Scan for the cell matching the given text and deliver its [X, Y] coordinate at center. 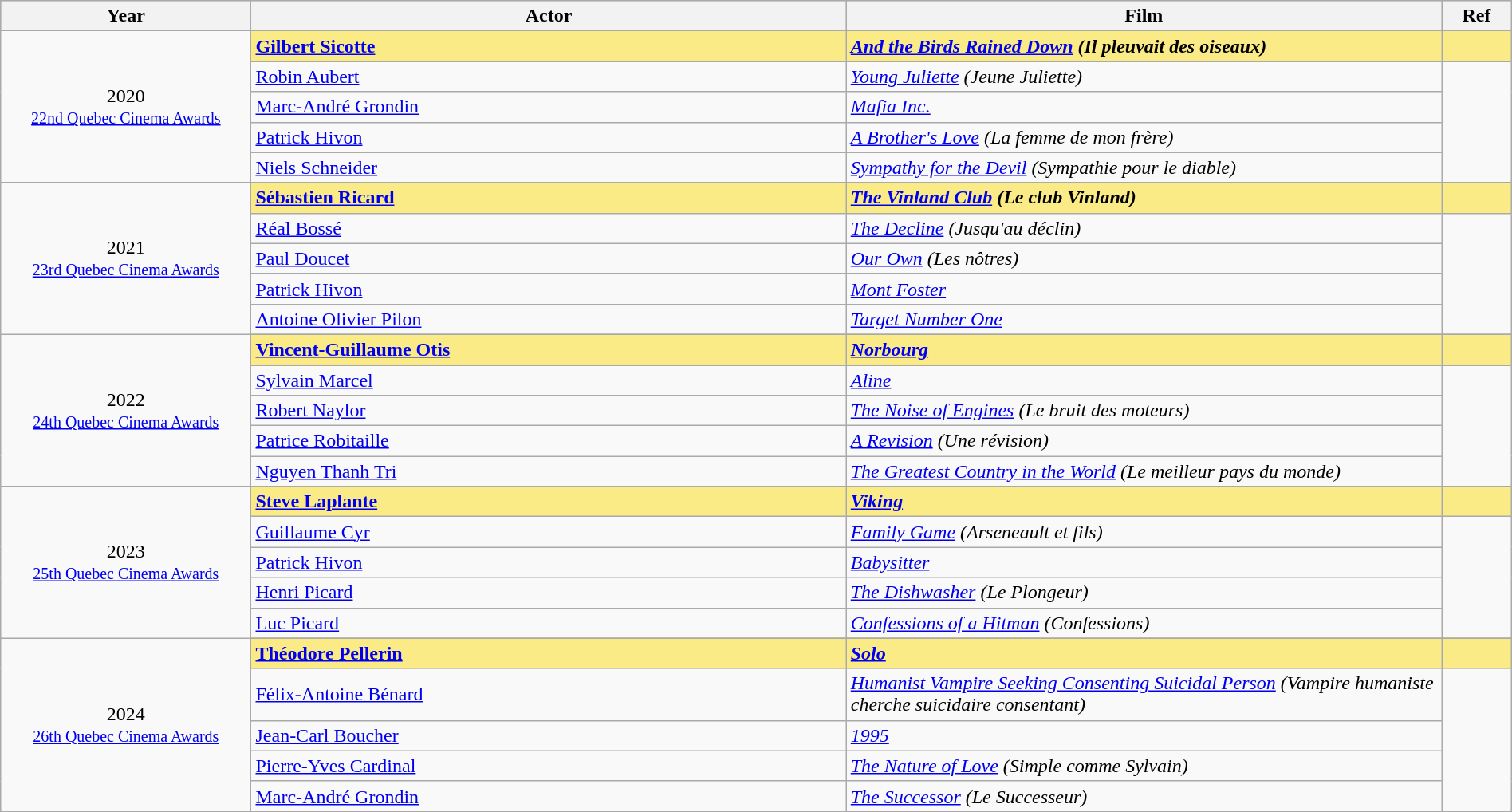
Paul Doucet [549, 258]
Sylvain Marcel [549, 380]
Luc Picard [549, 623]
Year [126, 16]
Norbourg [1144, 349]
Confessions of a Hitman (Confessions) [1144, 623]
Félix-Antoine Bénard [549, 694]
202224th Quebec Cinema Awards [126, 410]
The Vinland Club (Le club Vinland) [1144, 198]
Jean-Carl Boucher [549, 735]
Our Own (Les nôtres) [1144, 258]
1995 [1144, 735]
Réal Bossé [549, 228]
Viking [1144, 502]
Antoine Olivier Pilon [549, 319]
Mont Foster [1144, 289]
Ref [1477, 16]
Humanist Vampire Seeking Consenting Suicidal Person (Vampire humaniste cherche suicidaire consentant) [1144, 694]
Robert Naylor [549, 411]
Gilbert Sicotte [549, 46]
Sympathy for the Devil (Sympathie pour le diable) [1144, 168]
Pierre-Yves Cardinal [549, 766]
The Successor (Le Successeur) [1144, 796]
202325th Quebec Cinema Awards [126, 562]
202426th Quebec Cinema Awards [126, 724]
Nguyen Thanh Tri [549, 471]
Solo [1144, 653]
Young Juliette (Jeune Juliette) [1144, 77]
A Brother's Love (La femme de mon frère) [1144, 137]
Aline [1144, 380]
The Nature of Love (Simple comme Sylvain) [1144, 766]
Niels Schneider [549, 168]
The Noise of Engines (Le bruit des moteurs) [1144, 411]
The Dishwasher (Le Plongeur) [1144, 593]
Family Game (Arseneault et fils) [1144, 532]
And the Birds Rained Down (Il pleuvait des oiseaux) [1144, 46]
The Decline (Jusqu'au déclin) [1144, 228]
Théodore Pellerin [549, 653]
Vincent-Guillaume Otis [549, 349]
Actor [549, 16]
Steve Laplante [549, 502]
2020 22nd Quebec Cinema Awards [126, 107]
Target Number One [1144, 319]
Film [1144, 16]
The Greatest Country in the World (Le meilleur pays du monde) [1144, 471]
Sébastien Ricard [549, 198]
A Revision (Une révision) [1144, 441]
Mafia Inc. [1144, 107]
Robin Aubert [549, 77]
Patrice Robitaille [549, 441]
Henri Picard [549, 593]
202123rd Quebec Cinema Awards [126, 258]
Babysitter [1144, 562]
Guillaume Cyr [549, 532]
